Capture the cell that displays the provided text and extract its (x, y) central coordinate. 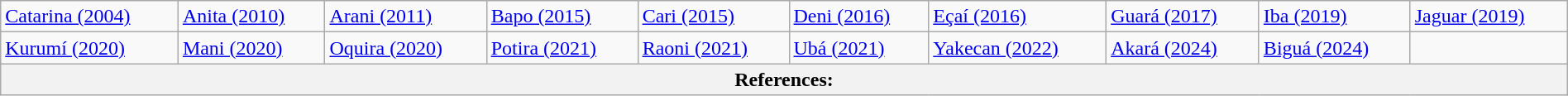
Yakecan (2022) (1017, 48)
Akará (2024) (1183, 48)
Eçaí (2016) (1017, 17)
Iba (2019) (1335, 17)
Catarina (2004) (89, 17)
Mani (2020) (251, 48)
Potira (2021) (562, 48)
Jaguar (2019) (1489, 17)
Arani (2011) (405, 17)
Kurumí (2020) (89, 48)
Ubá (2021) (858, 48)
Raoni (2021) (713, 48)
Biguá (2024) (1335, 48)
References: (784, 79)
Guará (2017) (1183, 17)
Anita (2010) (251, 17)
Deni (2016) (858, 17)
Bapo (2015) (562, 17)
Cari (2015) (713, 17)
Oquira (2020) (405, 48)
